Search for the cell housing the specified text and yield its [X, Y] center coordinate. 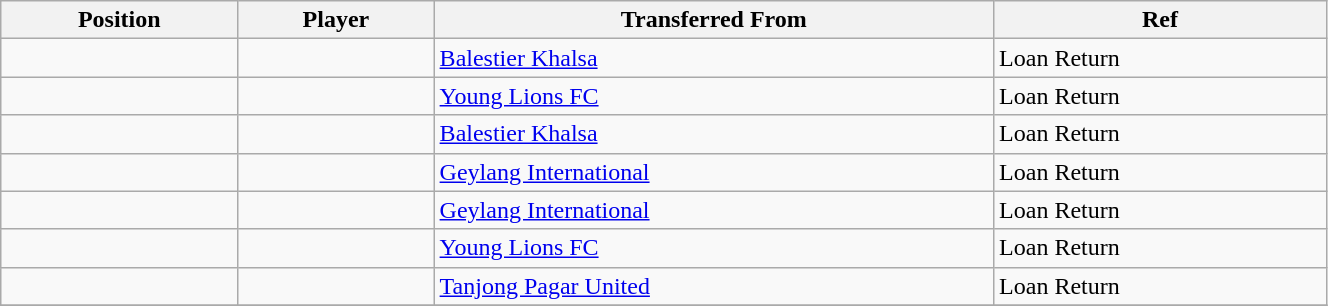
Tanjong Pagar United [714, 286]
Transferred From [714, 20]
Position [120, 20]
Ref [1160, 20]
Player [336, 20]
